Extract the [X, Y] coordinate from the center of the cell holding the provided text.  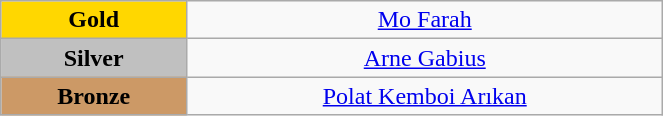
Silver [94, 58]
Mo Farah [425, 20]
Bronze [94, 96]
Arne Gabius [425, 58]
Gold [94, 20]
Polat Kemboi Arıkan [425, 96]
